Scan for the cell matching the given text and deliver its [X, Y] coordinate at center. 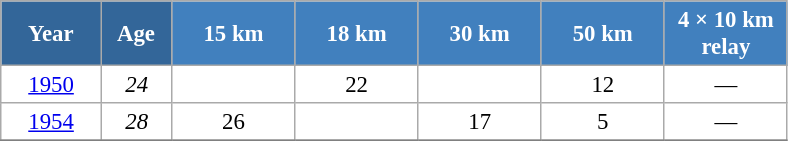
26 [234, 122]
5 [602, 122]
Year [52, 34]
12 [602, 85]
4 × 10 km relay [726, 34]
17 [480, 122]
15 km [234, 34]
50 km [602, 34]
1950 [52, 85]
28 [136, 122]
Age [136, 34]
18 km [356, 34]
1954 [52, 122]
30 km [480, 34]
22 [356, 85]
24 [136, 85]
